Pinpoint the cell where the given text exists, returning its [x, y] midpoint coordinate. 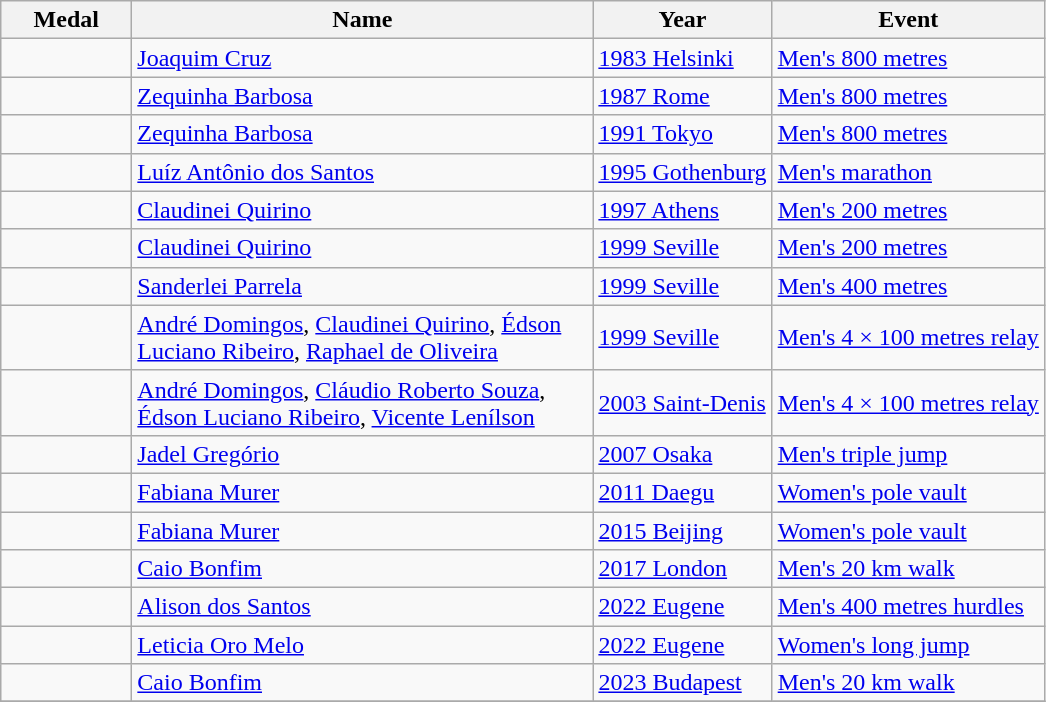
Men's 400 metres hurdles [908, 607]
Leticia Oro Melo [362, 645]
André Domingos, Claudinei Quirino, Édson Luciano Ribeiro, Raphael de Oliveira [362, 338]
2011 Daegu [682, 492]
Year [682, 20]
Luíz Antônio dos Santos [362, 172]
2003 Saint-Denis [682, 402]
2015 Beijing [682, 531]
2007 Osaka [682, 454]
2023 Budapest [682, 683]
Medal [66, 20]
1995 Gothenburg [682, 172]
Event [908, 20]
Men's triple jump [908, 454]
1991 Tokyo [682, 134]
2017 London [682, 569]
Men's marathon [908, 172]
Alison dos Santos [362, 607]
Name [362, 20]
1983 Helsinki [682, 58]
Joaquim Cruz [362, 58]
1987 Rome [682, 96]
Men's 400 metres [908, 286]
Sanderlei Parrela [362, 286]
Jadel Gregório [362, 454]
Women's long jump [908, 645]
André Domingos, Cláudio Roberto Souza, Édson Luciano Ribeiro, Vicente Lenílson [362, 402]
1997 Athens [682, 210]
